Return (x, y) of the center of cell containing provided text 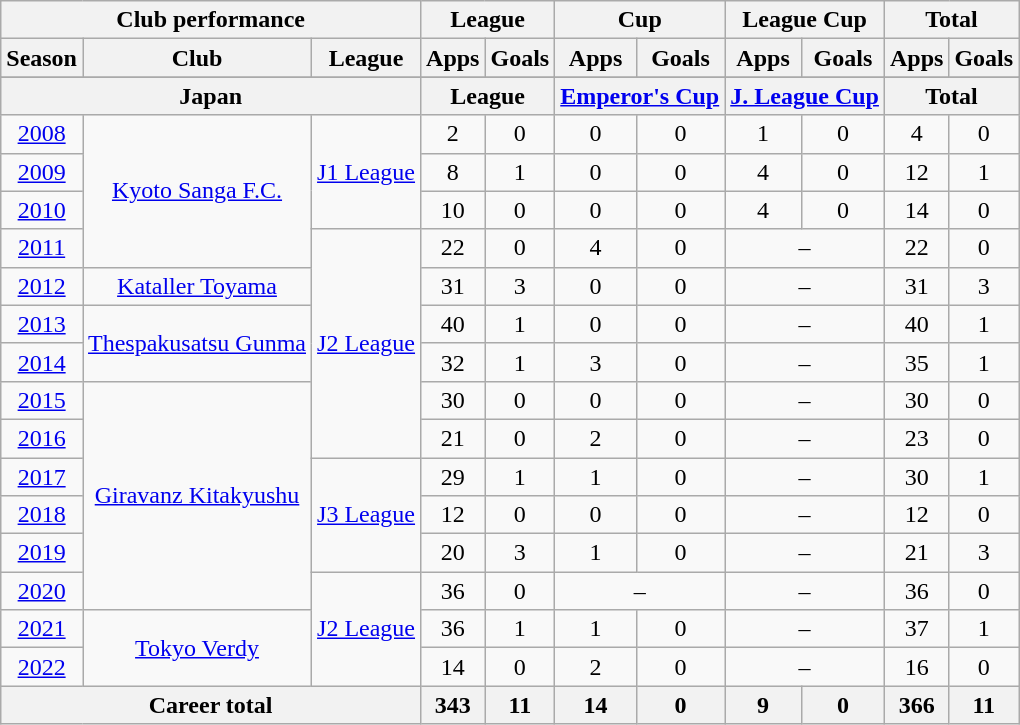
2017 (42, 477)
2015 (42, 400)
2012 (42, 286)
2016 (42, 438)
Career total (211, 705)
20 (453, 553)
Emperor's Cup (640, 96)
2019 (42, 553)
2018 (42, 515)
8 (453, 172)
32 (453, 362)
J3 League (366, 515)
Season (42, 58)
2021 (42, 629)
37 (916, 629)
Cup (640, 20)
Japan (211, 96)
2010 (42, 210)
Club performance (211, 20)
10 (453, 210)
Tokyo Verdy (196, 648)
Club (196, 58)
Giravanz Kitakyushu (196, 495)
2014 (42, 362)
2009 (42, 172)
2013 (42, 324)
J1 League (366, 172)
2011 (42, 248)
2008 (42, 134)
29 (453, 477)
Thespakusatsu Gunma (196, 343)
9 (764, 705)
Kyoto Sanga F.C. (196, 191)
2020 (42, 591)
35 (916, 362)
League Cup (805, 20)
23 (916, 438)
366 (916, 705)
J. League Cup (805, 96)
343 (453, 705)
16 (916, 667)
Kataller Toyama (196, 286)
2022 (42, 667)
